Detect which cell encompasses the target text, then output its (x, y) center coordinate. 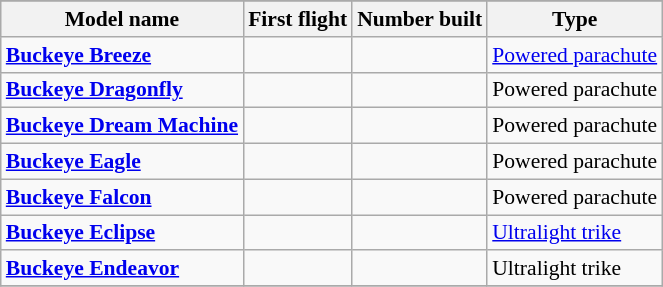
First flight (298, 19)
Buckeye Eagle (122, 162)
Buckeye Dream Machine (122, 126)
Buckeye Dragonfly (122, 90)
Buckeye Falcon (122, 197)
Model name (122, 19)
Number built (420, 19)
Buckeye Eclipse (122, 233)
Buckeye Breeze (122, 55)
Type (574, 19)
Buckeye Endeavor (122, 269)
